Identify which cell holds the provided text, then report its (X, Y) central coordinate. 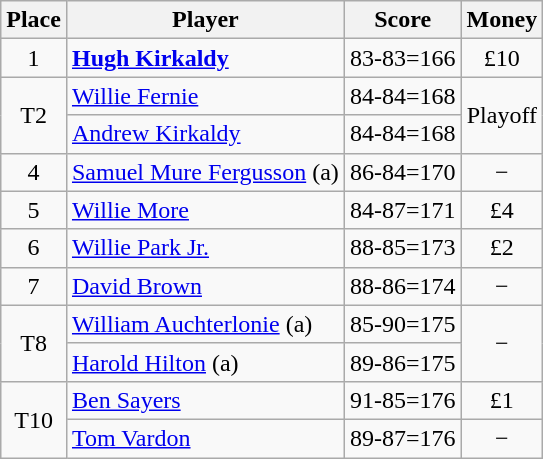
Willie Fernie (205, 96)
83-83=166 (402, 58)
William Auchterlonie (a) (205, 324)
4 (34, 172)
Place (34, 20)
88-85=173 (402, 248)
£2 (502, 248)
7 (34, 286)
Willie Park Jr. (205, 248)
T8 (34, 343)
Harold Hilton (a) (205, 362)
1 (34, 58)
Samuel Mure Fergusson (a) (205, 172)
David Brown (205, 286)
Ben Sayers (205, 400)
£10 (502, 58)
Player (205, 20)
5 (34, 210)
86-84=170 (402, 172)
89-86=175 (402, 362)
£1 (502, 400)
6 (34, 248)
£4 (502, 210)
88-86=174 (402, 286)
T10 (34, 419)
Tom Vardon (205, 438)
Willie More (205, 210)
84-87=171 (402, 210)
Hugh Kirkaldy (205, 58)
91-85=176 (402, 400)
85-90=175 (402, 324)
Andrew Kirkaldy (205, 134)
Score (402, 20)
T2 (34, 115)
89-87=176 (402, 438)
Money (502, 20)
Playoff (502, 115)
